Determine the [x, y] coordinate at the center of the cell enclosing the given text.  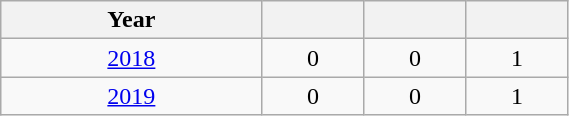
Year [132, 20]
2019 [132, 96]
2018 [132, 58]
